Provide the (X, Y) coordinate of the cell's center where the given text is located.  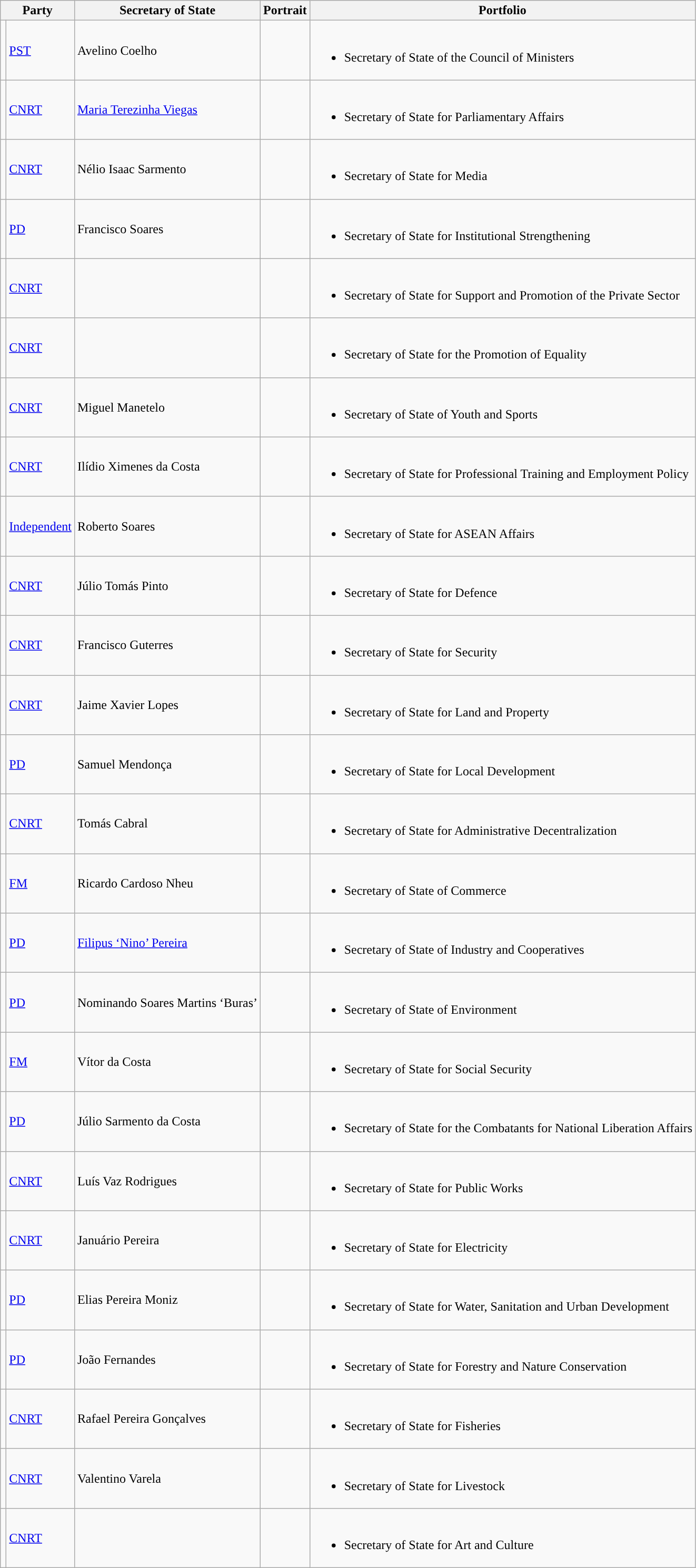
Januário Pereira (167, 1240)
Secretary of State for Art and Culture (502, 1538)
Secretary of State of the Council of Ministers (502, 51)
Secretary of State for Social Security (502, 1062)
Secretary of State for Defence (502, 585)
Secretary of State for the Promotion of Equality (502, 347)
Secretary of State for ASEAN Affairs (502, 526)
João Fernandes (167, 1359)
Maria Terezinha Viegas (167, 109)
Secretary of State for Livestock (502, 1478)
Secretary of State for Water, Sanitation and Urban Development (502, 1300)
Avelino Coelho (167, 51)
Nélio Isaac Sarmento (167, 169)
Filipus ‘Nino’ Pereira (167, 943)
Secretary of State of Youth and Sports (502, 407)
Secretary of State for the Combatants for National Liberation Affairs (502, 1121)
Party (38, 11)
Elias Pereira Moniz (167, 1300)
Luís Vaz Rodrigues (167, 1181)
Francisco Soares (167, 228)
Samuel Mendonça (167, 764)
Portrait (285, 11)
Secretary of State for Parliamentary Affairs (502, 109)
Ricardo Cardoso Nheu (167, 883)
Tomás Cabral (167, 824)
Secretary of State for Support and Promotion of the Private Sector (502, 288)
Independent (41, 526)
Secretary of State for Land and Property (502, 704)
Francisco Guterres (167, 645)
Secretary of State of Industry and Cooperatives (502, 943)
Ilídio Ximenes da Costa (167, 466)
Vítor da Costa (167, 1062)
Secretary of State of Commerce (502, 883)
Secretary of State for Security (502, 645)
Secretary of State for Institutional Strengthening (502, 228)
Júlio Sarmento da Costa (167, 1121)
Roberto Soares (167, 526)
Miguel Manetelo (167, 407)
Jaime Xavier Lopes (167, 704)
Secretary of State for Professional Training and Employment Policy (502, 466)
PST (41, 51)
Portfolio (502, 11)
Secretary of State for Forestry and Nature Conservation (502, 1359)
Júlio Tomás Pinto (167, 585)
Secretary of State for Administrative Decentralization (502, 824)
Nominando Soares Martins ‘Buras’ (167, 1002)
Secretary of State for Public Works (502, 1181)
Secretary of State for Fisheries (502, 1419)
Secretary of State for Media (502, 169)
Secretary of State of Environment (502, 1002)
Valentino Varela (167, 1478)
Rafael Pereira Gonçalves (167, 1419)
Secretary of State for Local Development (502, 764)
Secretary of State (167, 11)
Secretary of State for Electricity (502, 1240)
